Detect which cell encompasses the target text, then output its [x, y] center coordinate. 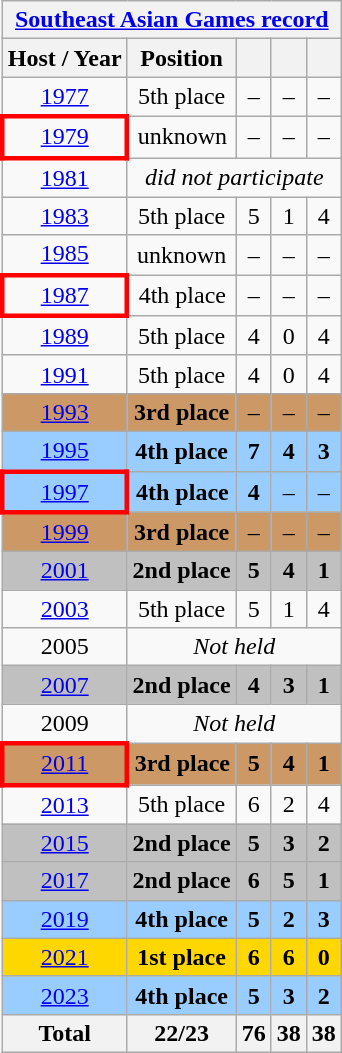
2005 [64, 647]
2003 [64, 609]
1st place [182, 957]
2015 [64, 843]
2009 [64, 724]
1983 [64, 216]
2017 [64, 881]
2023 [64, 995]
1979 [64, 136]
1989 [64, 336]
2007 [64, 685]
1993 [64, 412]
Southeast Asian Games record [172, 20]
22/23 [182, 1033]
76 [254, 1033]
2013 [64, 804]
Total [64, 1033]
1995 [64, 451]
1991 [64, 374]
Position [182, 58]
1987 [64, 296]
7 [254, 451]
2021 [64, 957]
2001 [64, 571]
2019 [64, 919]
Host / Year [64, 58]
did not participate [234, 178]
2011 [64, 764]
1981 [64, 178]
1997 [64, 492]
1977 [64, 97]
1985 [64, 255]
1999 [64, 532]
